Capture the cell that displays the provided text and extract its [x, y] central coordinate. 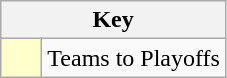
Teams to Playoffs [134, 58]
Key [114, 20]
